Extract the [X, Y] coordinate from the center of the cell holding the provided text.  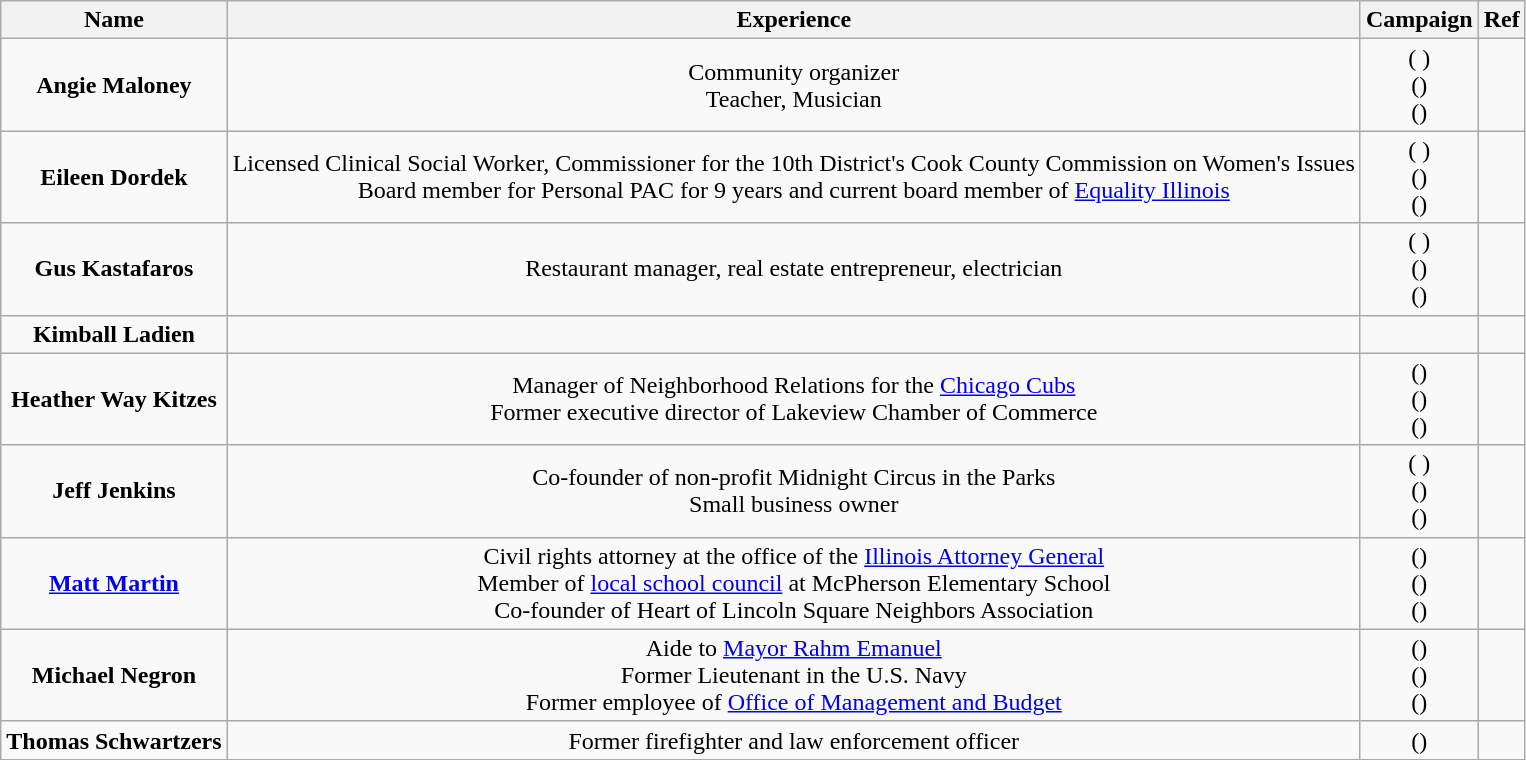
Jeff Jenkins [114, 491]
Name [114, 20]
Michael Negron [114, 675]
Eileen Dordek [114, 177]
Gus Kastafaros [114, 269]
Ref [1502, 20]
Matt Martin [114, 583]
Thomas Schwartzers [114, 740]
Kimball Ladien [114, 334]
Community organizerTeacher, Musician [794, 85]
Campaign [1419, 20]
() [1419, 740]
Heather Way Kitzes [114, 399]
Experience [794, 20]
Restaurant manager, real estate entrepreneur, electrician [794, 269]
Angie Maloney [114, 85]
Co-founder of non-profit Midnight Circus in the ParksSmall business owner [794, 491]
Manager of Neighborhood Relations for the Chicago CubsFormer executive director of Lakeview Chamber of Commerce [794, 399]
Aide to Mayor Rahm EmanuelFormer Lieutenant in the U.S. NavyFormer employee of Office of Management and Budget [794, 675]
Former firefighter and law enforcement officer [794, 740]
